Determine the (x, y) coordinate at the center of the cell enclosing the given text.  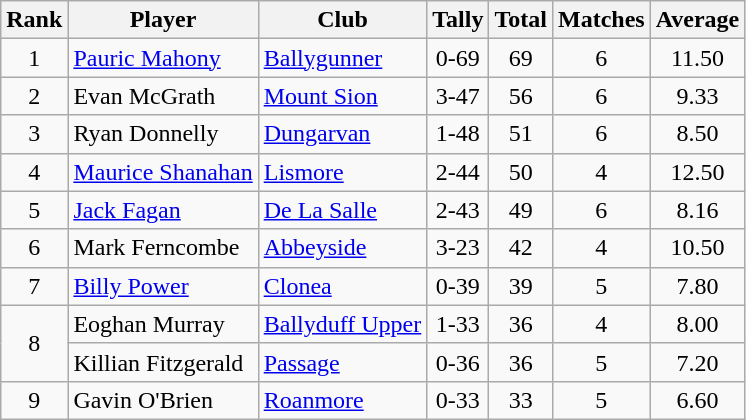
Maurice Shanahan (163, 172)
1-48 (458, 134)
Mount Sion (342, 96)
8 (34, 343)
Average (698, 20)
6.60 (698, 400)
Billy Power (163, 286)
Evan McGrath (163, 96)
9 (34, 400)
1-33 (458, 324)
0-39 (458, 286)
Mark Ferncombe (163, 248)
8.50 (698, 134)
7.80 (698, 286)
7 (34, 286)
Club (342, 20)
3 (34, 134)
11.50 (698, 58)
Dungarvan (342, 134)
Jack Fagan (163, 210)
Tally (458, 20)
2-44 (458, 172)
Ryan Donnelly (163, 134)
1 (34, 58)
Ballygunner (342, 58)
12.50 (698, 172)
Matches (602, 20)
0-33 (458, 400)
Player (163, 20)
39 (521, 286)
Roanmore (342, 400)
Lismore (342, 172)
0-69 (458, 58)
Gavin O'Brien (163, 400)
Pauric Mahony (163, 58)
2-43 (458, 210)
3-23 (458, 248)
De La Salle (342, 210)
Eoghan Murray (163, 324)
8.16 (698, 210)
Total (521, 20)
Rank (34, 20)
56 (521, 96)
51 (521, 134)
50 (521, 172)
7.20 (698, 362)
10.50 (698, 248)
0-36 (458, 362)
Abbeyside (342, 248)
Passage (342, 362)
42 (521, 248)
9.33 (698, 96)
Ballyduff Upper (342, 324)
33 (521, 400)
3-47 (458, 96)
Killian Fitzgerald (163, 362)
49 (521, 210)
2 (34, 96)
8.00 (698, 324)
Clonea (342, 286)
69 (521, 58)
